Output the (x, y) coordinate of the center of the cell containing the given text.  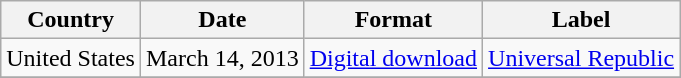
United States (71, 58)
Format (393, 20)
March 14, 2013 (222, 58)
Label (582, 20)
Digital download (393, 58)
Country (71, 20)
Universal Republic (582, 58)
Date (222, 20)
